Scan for the cell matching the given text and deliver its [x, y] coordinate at center. 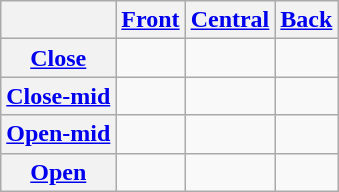
Back [306, 20]
Open-mid [58, 134]
Front [150, 20]
Close [58, 58]
Open [58, 172]
Central [230, 20]
Close-mid [58, 96]
